Find where the given text appears and provide that cell's center as (X, Y) coordinate. 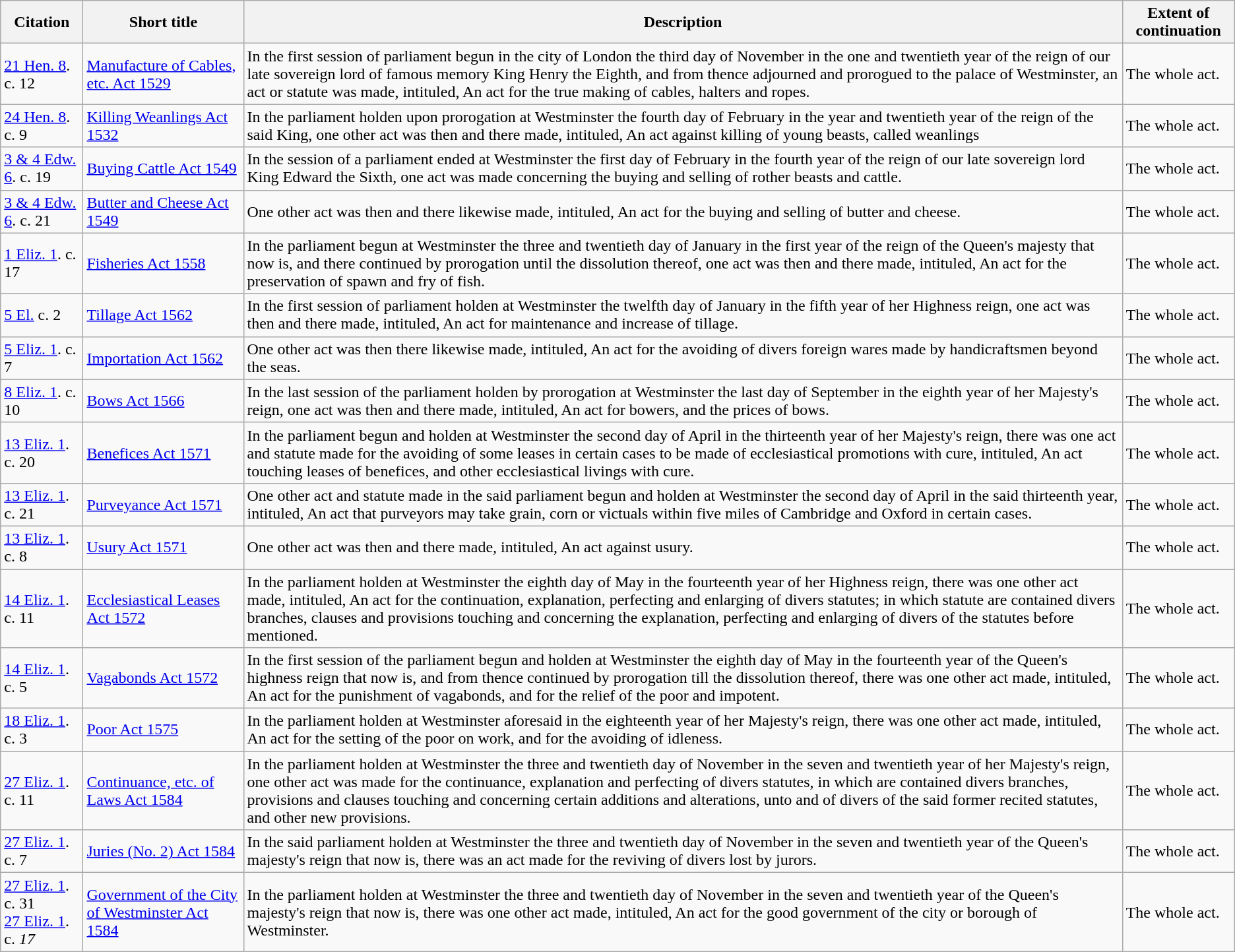
Short title (164, 22)
13 Eliz. 1. c. 20 (42, 453)
27 Eliz. 1. c. 3127 Eliz. 1. c. 17 (42, 912)
Continuance, etc. of Laws Act 1584 (164, 790)
Benefices Act 1571 (164, 453)
Fisheries Act 1558 (164, 263)
27 Eliz. 1. c. 11 (42, 790)
One other act was then and there made, intituled, An act against usury. (683, 548)
Bows Act 1566 (164, 401)
13 Eliz. 1. c. 21 (42, 504)
Description (683, 22)
27 Eliz. 1. c. 7 (42, 851)
Manufacture of Cables, etc. Act 1529 (164, 74)
Extent of continuation (1178, 22)
Citation (42, 22)
Juries (No. 2) Act 1584 (164, 851)
One other act was then and there likewise made, intituled, An act for the buying and selling of butter and cheese. (683, 211)
14 Eliz. 1. c. 11 (42, 608)
Tillage Act 1562 (164, 315)
18 Eliz. 1. c. 3 (42, 730)
24 Hen. 8. c. 9 (42, 125)
13 Eliz. 1. c. 8 (42, 548)
14 Eliz. 1. c. 5 (42, 678)
Usury Act 1571 (164, 548)
3 & 4 Edw. 6. c. 21 (42, 211)
Killing Weanlings Act 1532 (164, 125)
Vagabonds Act 1572 (164, 678)
One other act was then there likewise made, intituled, An act for the avoiding of divers foreign wares made by handicraftsmen beyond the seas. (683, 358)
5 El. c. 2 (42, 315)
3 & 4 Edw. 6. c. 19 (42, 169)
Poor Act 1575 (164, 730)
8 Eliz. 1. c. 10 (42, 401)
Buying Cattle Act 1549 (164, 169)
5 Eliz. 1. c. 7 (42, 358)
21 Hen. 8. c. 12 (42, 74)
Ecclesiastical Leases Act 1572 (164, 608)
1 Eliz. 1. c. 17 (42, 263)
Importation Act 1562 (164, 358)
Purveyance Act 1571 (164, 504)
Government of the City of Westminster Act 1584 (164, 912)
Butter and Cheese Act 1549 (164, 211)
